Locate the cell with the specified text and output its (x, y) center coordinate. 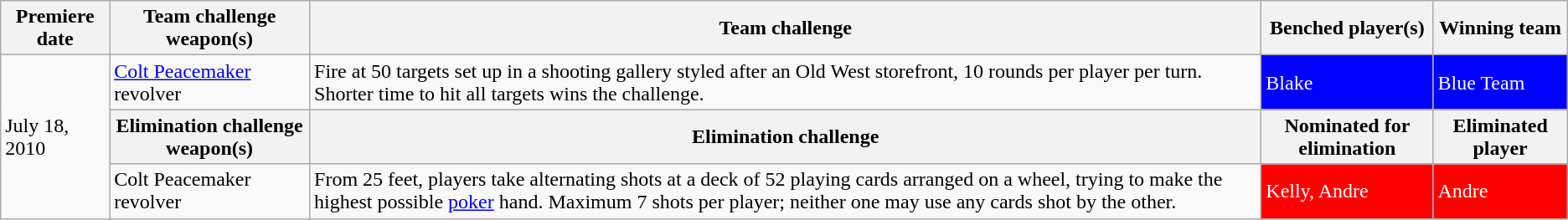
Kelly, Andre (1347, 191)
July 18, 2010 (55, 137)
Blake (1347, 82)
Andre (1500, 191)
Elimination challenge (786, 137)
Blue Team (1500, 82)
Team challenge (786, 28)
Nominated for elimination (1347, 137)
Team challenge weapon(s) (209, 28)
Winning team (1500, 28)
Elimination challenge weapon(s) (209, 137)
Eliminated player (1500, 137)
Premiere date (55, 28)
Benched player(s) (1347, 28)
